Determine the [x, y] coordinate at the center of the cell enclosing the given text.  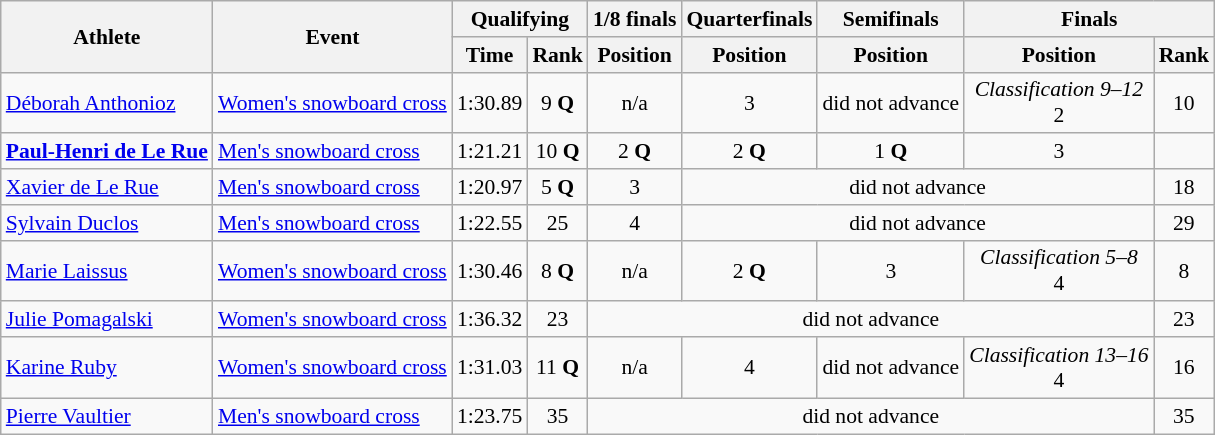
Athlete [107, 36]
10 Q [558, 152]
Pierre Vaultier [107, 416]
Quarterfinals [749, 19]
Paul-Henri de Le Rue [107, 152]
1:30.46 [490, 270]
5 Q [558, 187]
Classification 13–16 4 [1058, 368]
1:31.03 [490, 368]
Déborah Anthonioz [107, 102]
9 Q [558, 102]
Xavier de Le Rue [107, 187]
1/8 finals [634, 19]
Sylvain Duclos [107, 223]
18 [1184, 187]
8 Q [558, 270]
1 Q [890, 152]
Semifinals [890, 19]
25 [558, 223]
Julie Pomagalski [107, 320]
11 Q [558, 368]
Qualifying [520, 19]
1:20.97 [490, 187]
10 [1184, 102]
Finals [1089, 19]
16 [1184, 368]
Time [490, 55]
1:36.32 [490, 320]
1:22.55 [490, 223]
1:30.89 [490, 102]
1:23.75 [490, 416]
Marie Laissus [107, 270]
29 [1184, 223]
1:21.21 [490, 152]
Classification 5–8 4 [1058, 270]
Event [332, 36]
Karine Ruby [107, 368]
8 [1184, 270]
Classification 9–12 2 [1058, 102]
